Identify which cell holds the provided text, then report its [x, y] central coordinate. 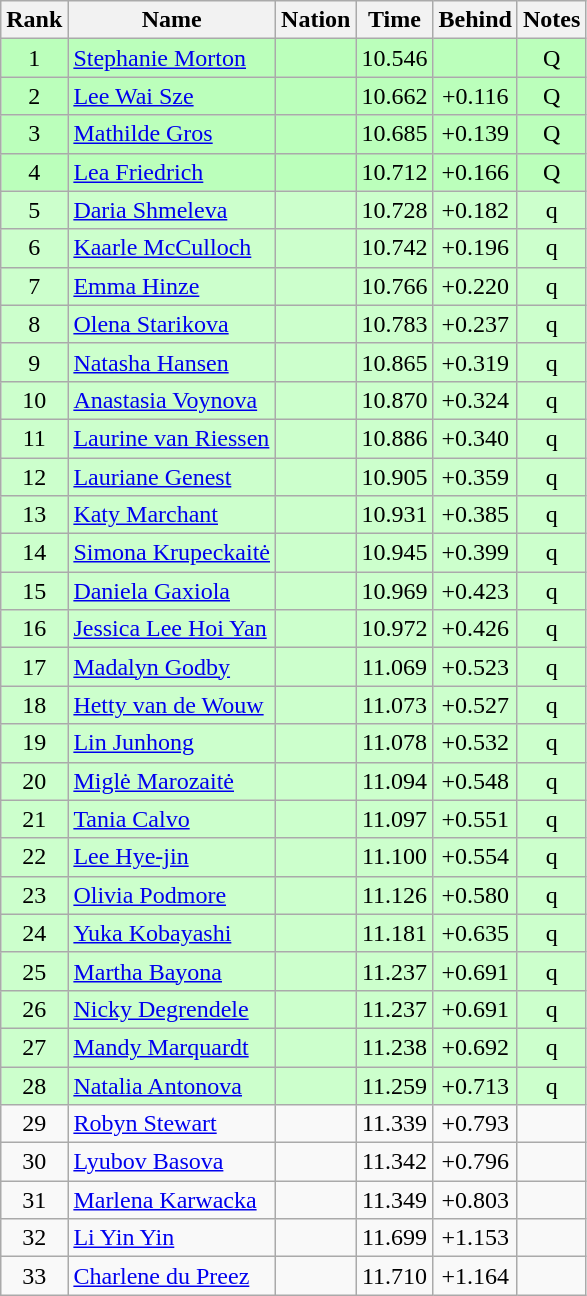
3 [34, 134]
+0.580 [475, 895]
Tania Calvo [172, 819]
+0.399 [475, 553]
Lee Hye-jin [172, 857]
Charlene du Preez [172, 1276]
14 [34, 553]
Lee Wai Sze [172, 96]
Name [172, 20]
Laurine van Riessen [172, 438]
Notes [551, 20]
30 [34, 1162]
31 [34, 1200]
11.349 [394, 1200]
11.126 [394, 895]
Time [394, 20]
+0.139 [475, 134]
20 [34, 781]
Marlena Karwacka [172, 1200]
11.078 [394, 743]
11.710 [394, 1276]
Yuka Kobayashi [172, 933]
11 [34, 438]
+0.385 [475, 515]
23 [34, 895]
Robyn Stewart [172, 1124]
Hetty van de Wouw [172, 705]
Mathilde Gros [172, 134]
6 [34, 248]
+0.423 [475, 591]
10.870 [394, 400]
33 [34, 1276]
10.783 [394, 324]
Behind [475, 20]
Lin Junhong [172, 743]
10 [34, 400]
Anastasia Voynova [172, 400]
Daria Shmeleva [172, 210]
+0.803 [475, 1200]
Daniela Gaxiola [172, 591]
29 [34, 1124]
+0.793 [475, 1124]
10.712 [394, 172]
Simona Krupeckaitė [172, 553]
24 [34, 933]
1 [34, 58]
Nation [316, 20]
Miglė Marozaitė [172, 781]
+0.319 [475, 362]
Katy Marchant [172, 515]
18 [34, 705]
+0.635 [475, 933]
Li Yin Yin [172, 1238]
15 [34, 591]
Lauriane Genest [172, 477]
+0.692 [475, 1047]
10.766 [394, 286]
2 [34, 96]
21 [34, 819]
Olena Starikova [172, 324]
+0.548 [475, 781]
13 [34, 515]
10.969 [394, 591]
10.972 [394, 629]
+0.324 [475, 400]
19 [34, 743]
11.238 [394, 1047]
9 [34, 362]
10.662 [394, 96]
10.546 [394, 58]
11.699 [394, 1238]
5 [34, 210]
27 [34, 1047]
10.865 [394, 362]
10.685 [394, 134]
28 [34, 1085]
17 [34, 667]
11.094 [394, 781]
Kaarle McCulloch [172, 248]
+0.713 [475, 1085]
11.339 [394, 1124]
+0.426 [475, 629]
4 [34, 172]
+0.554 [475, 857]
Nicky Degrendele [172, 1009]
22 [34, 857]
7 [34, 286]
+0.359 [475, 477]
Rank [34, 20]
Emma Hinze [172, 286]
+0.166 [475, 172]
Lea Friedrich [172, 172]
+0.220 [475, 286]
10.945 [394, 553]
+0.527 [475, 705]
11.097 [394, 819]
11.181 [394, 933]
10.742 [394, 248]
12 [34, 477]
10.931 [394, 515]
26 [34, 1009]
Mandy Marquardt [172, 1047]
Stephanie Morton [172, 58]
11.069 [394, 667]
25 [34, 971]
+0.237 [475, 324]
Olivia Podmore [172, 895]
+0.182 [475, 210]
+0.196 [475, 248]
+0.116 [475, 96]
8 [34, 324]
32 [34, 1238]
+0.796 [475, 1162]
Lyubov Basova [172, 1162]
10.886 [394, 438]
Natasha Hansen [172, 362]
Martha Bayona [172, 971]
11.100 [394, 857]
+0.523 [475, 667]
10.905 [394, 477]
16 [34, 629]
Natalia Antonova [172, 1085]
Jessica Lee Hoi Yan [172, 629]
11.259 [394, 1085]
+1.164 [475, 1276]
11.073 [394, 705]
+1.153 [475, 1238]
+0.340 [475, 438]
+0.551 [475, 819]
11.342 [394, 1162]
10.728 [394, 210]
+0.532 [475, 743]
Madalyn Godby [172, 667]
